Scan for the cell matching the given text and deliver its (X, Y) coordinate at center. 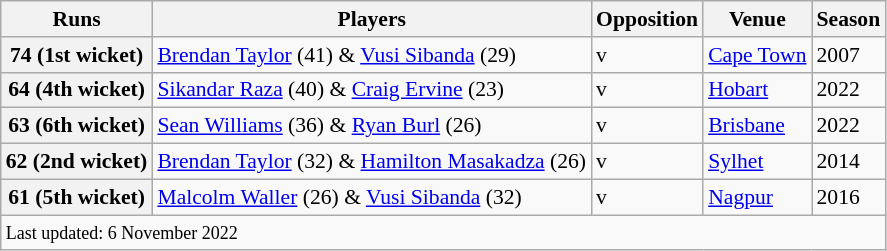
Malcolm Waller (26) & Vusi Sibanda (32) (372, 197)
Brisbane (757, 126)
61 (5th wicket) (77, 197)
Cape Town (757, 55)
2016 (849, 197)
Brendan Taylor (41) & Vusi Sibanda (29) (372, 55)
Season (849, 19)
Sean Williams (36) & Ryan Burl (26) (372, 126)
63 (6th wicket) (77, 126)
Runs (77, 19)
74 (1st wicket) (77, 55)
2014 (849, 162)
Last updated: 6 November 2022 (443, 233)
Sylhet (757, 162)
Nagpur (757, 197)
Venue (757, 19)
62 (2nd wicket) (77, 162)
Hobart (757, 90)
Players (372, 19)
64 (4th wicket) (77, 90)
Sikandar Raza (40) & Craig Ervine (23) (372, 90)
Opposition (647, 19)
2007 (849, 55)
Brendan Taylor (32) & Hamilton Masakadza (26) (372, 162)
